Find where the given text appears and provide that cell's center as [X, Y] coordinate. 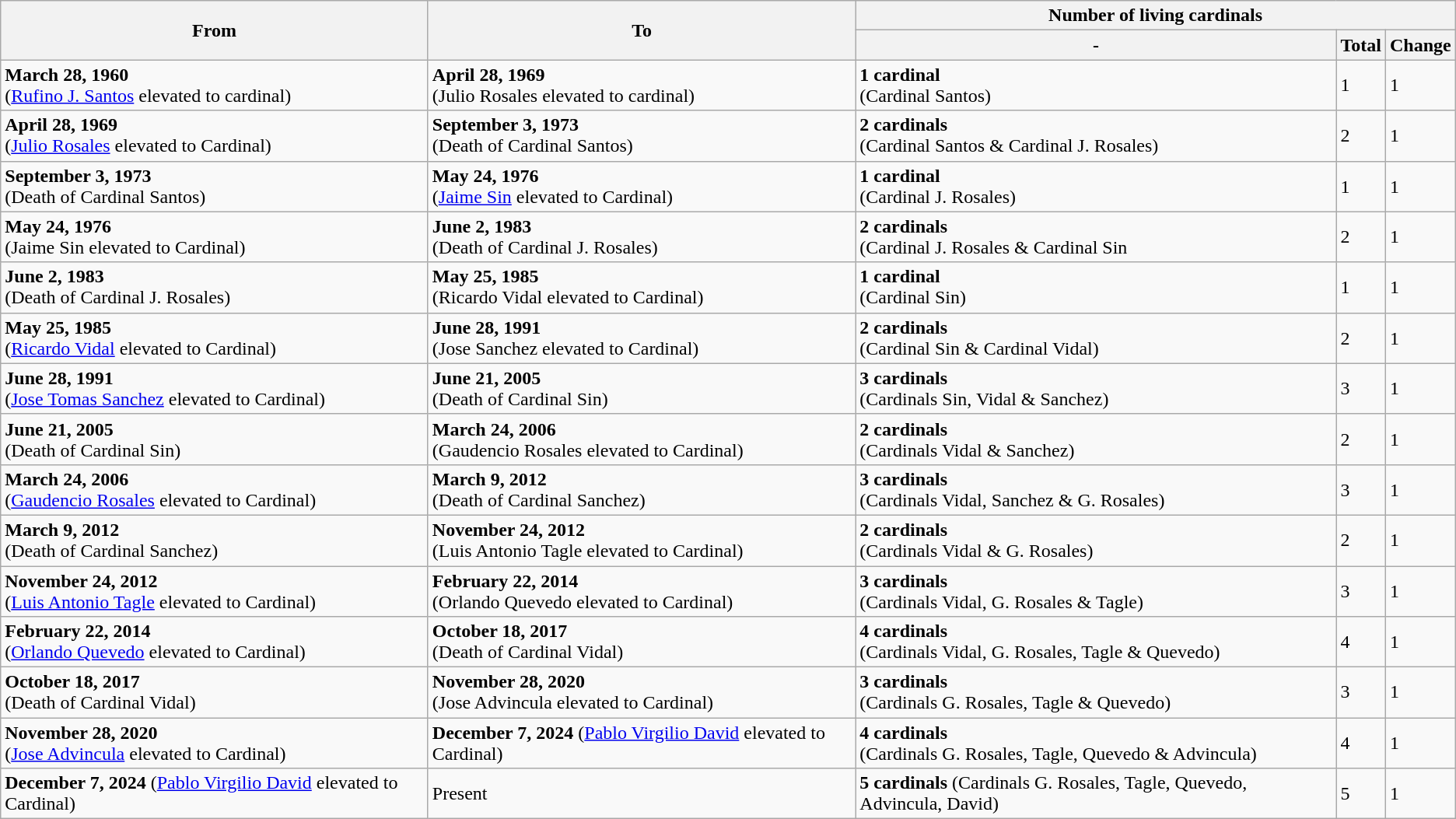
4 cardinals (Cardinals G. Rosales, Tagle, Quevedo & Advincula) [1096, 744]
3 cardinals (Cardinals Sin, Vidal & Sanchez) [1096, 389]
Total [1361, 45]
1 cardinal (Cardinal Santos) [1096, 86]
Change [1420, 45]
April 28, 1969 (Julio Rosales elevated to Cardinal) [215, 135]
June 28, 1991 (Jose Tomas Sanchez elevated to Cardinal) [215, 389]
2 cardinals (Cardinals Vidal & Sanchez) [1096, 439]
March 28, 1960 (Rufino J. Santos elevated to cardinal) [215, 86]
3 cardinals (Cardinals Vidal, Sanchez & G. Rosales) [1096, 490]
June 28, 1991 (Jose Sanchez elevated to Cardinal) [642, 338]
5 [1361, 793]
Present [642, 793]
2 cardinals (Cardinal Sin & Cardinal Vidal) [1096, 338]
1 cardinal (Cardinal J. Rosales) [1096, 187]
2 cardinals (Cardinal J. Rosales & Cardinal Sin [1096, 236]
2 cardinals (Cardinal Santos & Cardinal J. Rosales) [1096, 135]
To [642, 30]
3 cardinals (Cardinals G. Rosales, Tagle & Quevedo) [1096, 692]
Number of living cardinals [1156, 16]
3 cardinals (Cardinals Vidal, G. Rosales & Tagle) [1096, 591]
2 cardinals (Cardinals Vidal & G. Rosales) [1096, 540]
4 cardinals (Cardinals Vidal, G. Rosales, Tagle & Quevedo) [1096, 642]
1 cardinal (Cardinal Sin) [1096, 288]
From [215, 30]
- [1096, 45]
5 cardinals (Cardinals G. Rosales, Tagle, Quevedo, Advincula, David) [1096, 793]
April 28, 1969 (Julio Rosales elevated to cardinal) [642, 86]
